Return (x, y) of the center of cell containing provided text 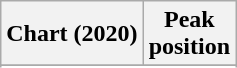
Chart (2020) (72, 34)
Peakposition (189, 34)
